Determine the [X, Y] coordinate at the center of the cell enclosing the given text.  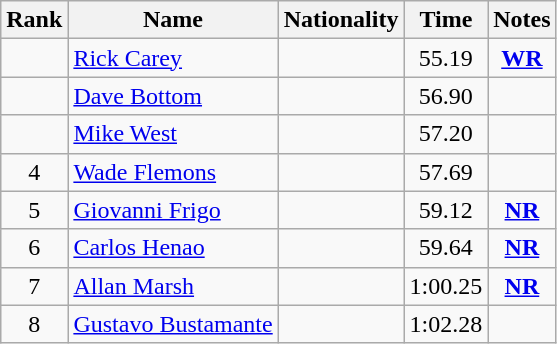
1:00.25 [446, 286]
4 [34, 172]
Giovanni Frigo [173, 210]
8 [34, 324]
7 [34, 286]
Time [446, 20]
Allan Marsh [173, 286]
57.69 [446, 172]
Gustavo Bustamante [173, 324]
Rank [34, 20]
55.19 [446, 58]
1:02.28 [446, 324]
Dave Bottom [173, 96]
WR [522, 58]
Mike West [173, 134]
Wade Flemons [173, 172]
59.12 [446, 210]
5 [34, 210]
56.90 [446, 96]
Nationality [341, 20]
Rick Carey [173, 58]
Name [173, 20]
59.64 [446, 248]
6 [34, 248]
Notes [522, 20]
Carlos Henao [173, 248]
57.20 [446, 134]
